Detect which cell encompasses the target text, then output its [x, y] center coordinate. 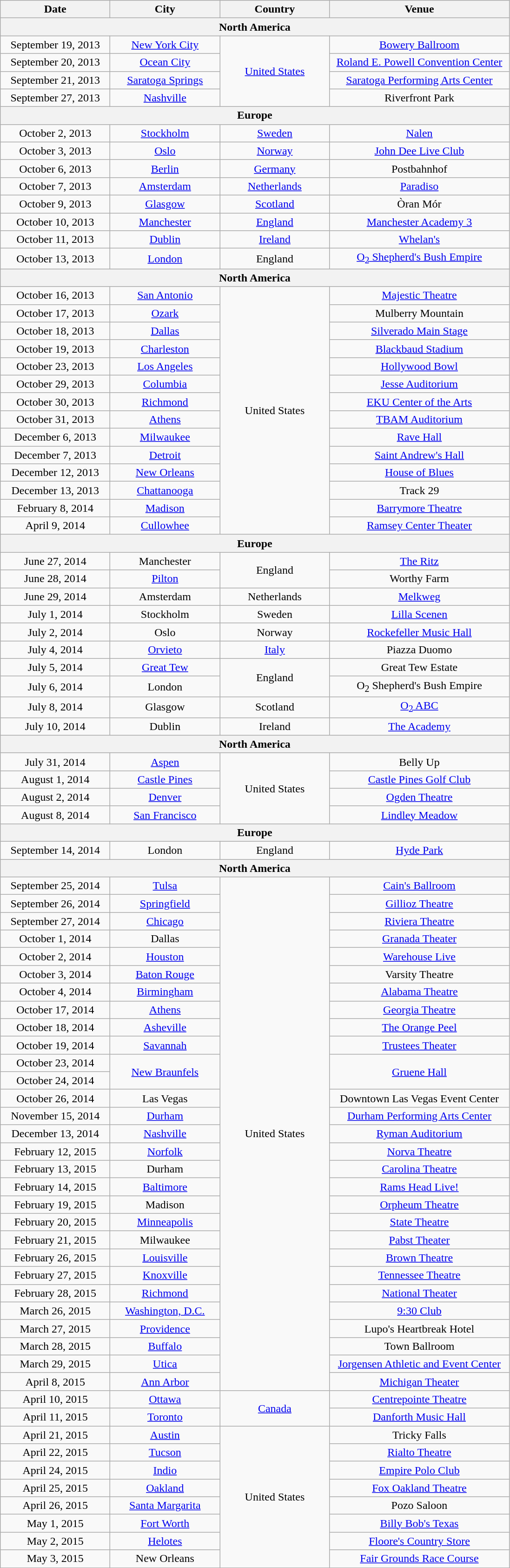
Tennessee Theatre [419, 1275]
Tucson [165, 1453]
Nalen [419, 133]
Norfolk [165, 1152]
October 16, 2013 [55, 295]
Denver [165, 797]
July 4, 2014 [55, 650]
October 6, 2013 [55, 168]
Norva Theatre [419, 1152]
The Orange Peel [419, 1027]
Austin [165, 1435]
October 31, 2013 [55, 419]
October 1, 2014 [55, 939]
April 10, 2015 [55, 1399]
May 1, 2015 [55, 1523]
Riviera Theatre [419, 921]
Castle Pines Golf Club [419, 779]
September 27, 2014 [55, 921]
Trustees Theater [419, 1045]
December 7, 2013 [55, 455]
Chicago [165, 921]
August 1, 2014 [55, 779]
October 11, 2013 [55, 240]
February 14, 2015 [55, 1187]
Rams Head Live! [419, 1187]
October 2, 2014 [55, 957]
October 9, 2013 [55, 204]
Houston [165, 957]
October 13, 2013 [55, 259]
Orvieto [165, 650]
February 19, 2015 [55, 1205]
Date [55, 9]
Òran Mór [419, 204]
Ocean City [165, 62]
April 11, 2015 [55, 1417]
Track 29 [419, 490]
9:30 Club [419, 1311]
Los Angeles [165, 366]
September 21, 2013 [55, 80]
October 3, 2014 [55, 974]
November 15, 2014 [55, 1116]
Castle Pines [165, 779]
Springfield [165, 904]
TBAM Auditorium [419, 419]
Michigan Theater [419, 1381]
February 20, 2015 [55, 1222]
Ryman Auditorium [419, 1134]
Tulsa [165, 886]
Birmingham [165, 992]
Rave Hall [419, 437]
Saratoga Performing Arts Center [419, 80]
Melkweg [419, 596]
Majestic Theatre [419, 295]
Canada [275, 1408]
December 6, 2013 [55, 437]
Providence [165, 1328]
Aspen [165, 762]
July 2, 2014 [55, 632]
July 8, 2014 [55, 707]
October 2, 2013 [55, 133]
April 25, 2015 [55, 1488]
Floore's Country Store [419, 1541]
Empire Polo Club [419, 1470]
Saratoga Springs [165, 80]
Lilla Scenen [419, 614]
Detroit [165, 455]
December 12, 2013 [55, 473]
Lindley Meadow [419, 815]
April 8, 2015 [55, 1381]
Great Tew Estate [419, 667]
Ann Arbor [165, 1381]
Danforth Music Hall [419, 1417]
October 26, 2014 [55, 1098]
Minneapolis [165, 1222]
Bowery Ballroom [419, 45]
Cain's Ballroom [419, 886]
Charleston [165, 348]
October 19, 2013 [55, 348]
Fox Oakland Theatre [419, 1488]
EKU Center of the Arts [419, 402]
September 25, 2014 [55, 886]
October 23, 2013 [55, 366]
June 27, 2014 [55, 561]
Carolina Theatre [419, 1169]
Varsity Theatre [419, 974]
August 2, 2014 [55, 797]
Ottawa [165, 1399]
Germany [275, 168]
Berlin [165, 168]
Billy Bob's Texas [419, 1523]
Helotes [165, 1541]
Asheville [165, 1027]
March 28, 2015 [55, 1346]
Alabama Theatre [419, 992]
Warehouse Live [419, 957]
Utica [165, 1364]
October 19, 2014 [55, 1045]
Indio [165, 1470]
October 4, 2014 [55, 992]
March 27, 2015 [55, 1328]
June 29, 2014 [55, 596]
May 3, 2015 [55, 1559]
March 26, 2015 [55, 1311]
February 13, 2015 [55, 1169]
July 6, 2014 [55, 686]
Hyde Park [419, 851]
Town Ballroom [419, 1346]
Columbia [165, 384]
Paradiso [419, 186]
Cullowhee [165, 526]
Roland E. Powell Convention Center [419, 62]
Ogden Theatre [419, 797]
Jesse Auditorium [419, 384]
Fort Worth [165, 1523]
Baton Rouge [165, 974]
O2 ABC [419, 707]
Orpheum Theatre [419, 1205]
April 22, 2015 [55, 1453]
San Francisco [165, 815]
October 29, 2013 [55, 384]
October 24, 2014 [55, 1080]
Mulberry Mountain [419, 313]
Las Vegas [165, 1098]
July 5, 2014 [55, 667]
Gruene Hall [419, 1072]
Ozark [165, 313]
October 17, 2014 [55, 1010]
Chattanooga [165, 490]
June 28, 2014 [55, 579]
Blackbaud Stadium [419, 348]
John Dee Live Club [419, 151]
October 10, 2013 [55, 222]
March 29, 2015 [55, 1364]
Knoxville [165, 1275]
Piazza Duomo [419, 650]
Pozo Saloon [419, 1506]
Buffalo [165, 1346]
Savannah [165, 1045]
Louisville [165, 1258]
Rockefeller Music Hall [419, 632]
May 2, 2015 [55, 1541]
October 18, 2014 [55, 1027]
Pabst Theater [419, 1240]
October 30, 2013 [55, 402]
April 21, 2015 [55, 1435]
Barrymore Theatre [419, 508]
Toronto [165, 1417]
Durham Performing Arts Center [419, 1116]
July 31, 2014 [55, 762]
October 3, 2013 [55, 151]
Santa Margarita [165, 1506]
San Antonio [165, 295]
City [165, 9]
Granada Theater [419, 939]
September 27, 2013 [55, 98]
Georgia Theatre [419, 1010]
July 10, 2014 [55, 726]
Tricky Falls [419, 1435]
Gillioz Theatre [419, 904]
September 19, 2013 [55, 45]
House of Blues [419, 473]
April 24, 2015 [55, 1470]
September 20, 2013 [55, 62]
December 13, 2013 [55, 490]
The Ritz [419, 561]
April 9, 2014 [55, 526]
Oakland [165, 1488]
Ramsey Center Theater [419, 526]
Brown Theatre [419, 1258]
August 8, 2014 [55, 815]
Riverfront Park [419, 98]
October 23, 2014 [55, 1063]
Fair Grounds Race Course [419, 1559]
Silverado Main Stage [419, 331]
Washington, D.C. [165, 1311]
Worthy Farm [419, 579]
Belly Up [419, 762]
The Academy [419, 726]
October 18, 2013 [55, 331]
Pilton [165, 579]
October 7, 2013 [55, 186]
State Theatre [419, 1222]
Great Tew [165, 667]
Downtown Las Vegas Event Center [419, 1098]
Saint Andrew's Hall [419, 455]
February 26, 2015 [55, 1258]
Italy [275, 650]
Venue [419, 9]
September 26, 2014 [55, 904]
February 27, 2015 [55, 1275]
Manchester Academy 3 [419, 222]
New Braunfels [165, 1072]
December 13, 2014 [55, 1134]
National Theater [419, 1293]
Baltimore [165, 1187]
Lupo's Heartbreak Hotel [419, 1328]
Centrepointe Theatre [419, 1399]
New York City [165, 45]
February 28, 2015 [55, 1293]
Postbahnhof [419, 168]
October 17, 2013 [55, 313]
Whelan's [419, 240]
September 14, 2014 [55, 851]
April 26, 2015 [55, 1506]
Jorgensen Athletic and Event Center [419, 1364]
February 8, 2014 [55, 508]
February 12, 2015 [55, 1152]
Rialto Theatre [419, 1453]
February 21, 2015 [55, 1240]
Country [275, 9]
July 1, 2014 [55, 614]
Hollywood Bowl [419, 366]
